Output the [x, y] coordinate of the center of the cell containing the given text.  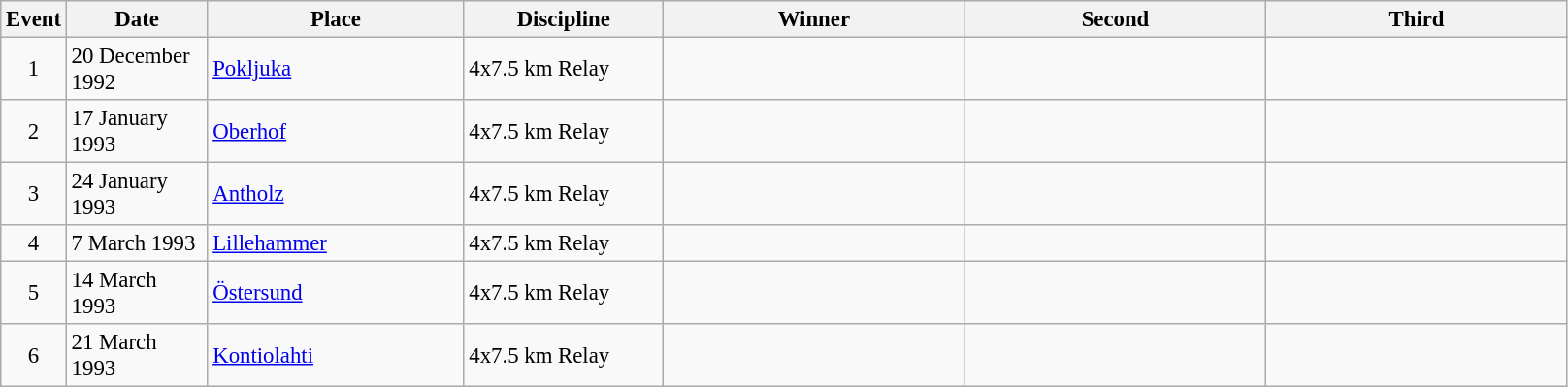
Date [137, 19]
Oberhof [336, 132]
Discipline [564, 19]
24 January 1993 [137, 194]
Pokljuka [336, 70]
Kontiolahti [336, 355]
Third [1417, 19]
Östersund [336, 293]
Lillehammer [336, 243]
6 [34, 355]
21 March 1993 [137, 355]
2 [34, 132]
Place [336, 19]
Event [34, 19]
4 [34, 243]
1 [34, 70]
Winner [815, 19]
17 January 1993 [137, 132]
5 [34, 293]
7 March 1993 [137, 243]
14 March 1993 [137, 293]
3 [34, 194]
20 December 1992 [137, 70]
Second [1116, 19]
Antholz [336, 194]
